Return the (X, Y) coordinate for the center point of the cell that contains the specified text.  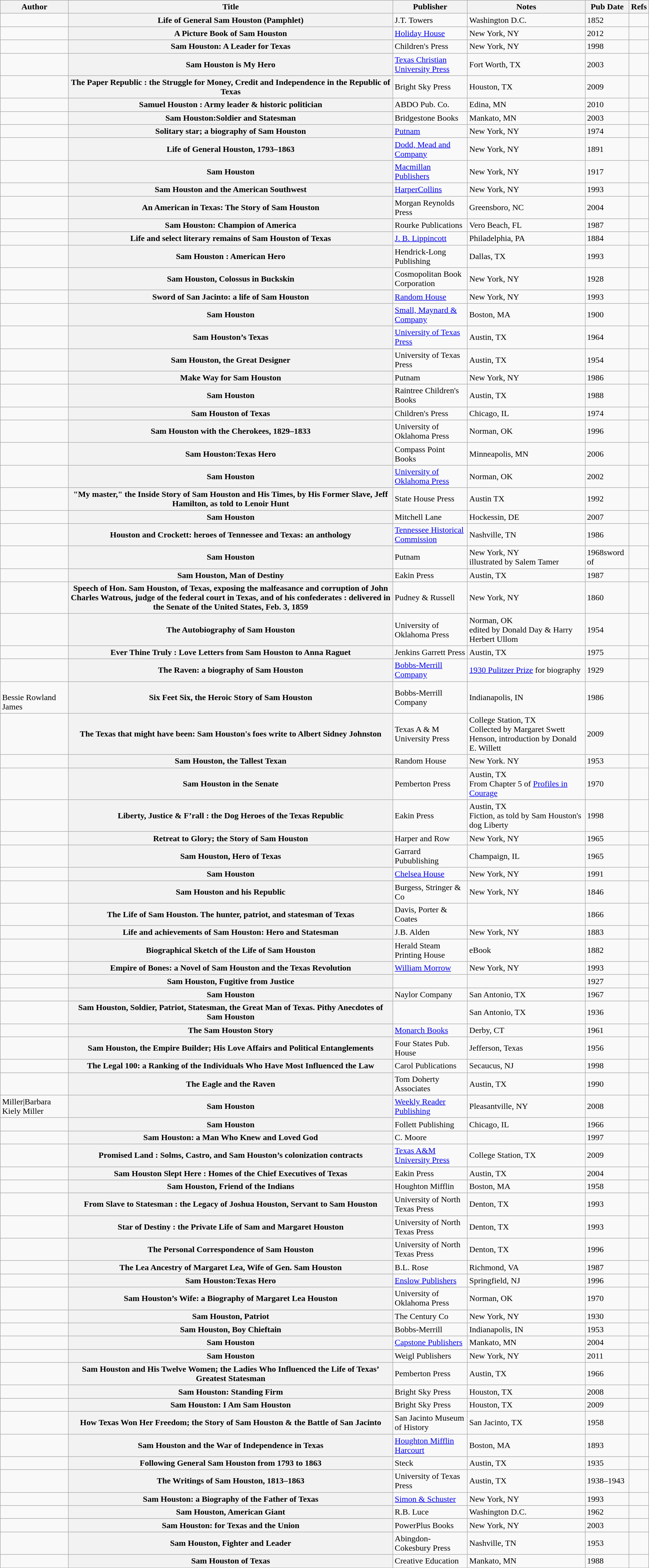
Dodd, Mead and Company (430, 149)
Springfield, NJ (526, 1281)
New York, NYillustrated by Salem Tamer (526, 558)
Solitary star; a biography of Sam Houston (231, 131)
Rourke Publications (430, 225)
Minneapolis, MN (526, 454)
College Station, TX (526, 1155)
Sword of San Jacinto: a life of Sam Houston (231, 297)
R.B. Luce (430, 1512)
2007 (607, 517)
Chelsea House (430, 874)
Abingdon-Cokesbury Press (430, 1543)
1930 Pulitzer Prize for biography (526, 670)
Sam Houston: I Am Sam Houston (231, 1405)
1928 (607, 279)
Sam Houston Slept Here : Homes of the Chief Executives of Texas (231, 1173)
Carol Publications (430, 1066)
William Morrow (430, 968)
1891 (607, 149)
The Writings of Sam Houston, 1813–1863 (231, 1481)
Sam Houston’s Texas (231, 337)
Sam Houston, Fighter and Leader (231, 1543)
Empire of Bones: a Novel of Sam Houston and the Texas Revolution (231, 968)
Pub Date (607, 7)
Steck (430, 1463)
Sam Houston with the Cherokees, 1829–1833 (231, 431)
Miller|Barbara Kiely Miller (35, 1106)
C. Moore (430, 1137)
2006 (607, 454)
1964 (607, 337)
Refs (639, 7)
Garrard Pubublishing (430, 856)
Bridgestone Books (430, 118)
1860 (607, 598)
Holiday House (430, 33)
ABDO Pub. Co. (430, 105)
Austin, TXFrom Chapter 5 of Profiles in Courage (526, 784)
The Century Co (430, 1316)
Tom Doherty Associates (430, 1084)
Tennessee Historical Commission (430, 535)
J. B. Lippincott (430, 239)
Weekly Reader Publishing (430, 1106)
The Life of Sam Houston. The hunter, patriot, and statesman of Texas (231, 915)
Naylor Company (430, 994)
Texas A & M University Press (430, 734)
Bessie Rowland James (35, 697)
Raintree Children's Books (430, 395)
1997 (607, 1137)
Pleasantville, NY (526, 1106)
Sam Houston is My Hero (231, 64)
Four States Pub. House (430, 1048)
Capstone Publishers (430, 1343)
Champaign, IL (526, 856)
Samuel Houston : Army leader & historic politician (231, 105)
1884 (607, 239)
Sam Houston: Standing Firm (231, 1392)
Morgan Reynolds Press (430, 207)
Jefferson, Texas (526, 1048)
Houston and Crockett: heroes of Tennessee and Texas: an anthology (231, 535)
1846 (607, 892)
Sam Houston:Soldier and Statesman (231, 118)
J.B. Alden (430, 932)
Herald Steam Printing House (430, 950)
Sam Houston: Champion of America (231, 225)
Texas A&M University Press (430, 1155)
Sam Houston: a Biography of the Father of Texas (231, 1499)
Life of General Houston, 1793–1863 (231, 149)
Sam Houston, Patriot (231, 1316)
Sam Houston, Hero of Texas (231, 856)
Sam Houston: for Texas and the Union (231, 1525)
The Personal Correspondence of Sam Houston (231, 1250)
1990 (607, 1084)
Ever Thine Truly : Love Letters from Sam Houston to Anna Raguet (231, 652)
Jenkins Garrett Press (430, 652)
Sam Houston: a Man Who Knew and Loved God (231, 1137)
Weigl Publishers (430, 1356)
1866 (607, 915)
1882 (607, 950)
Sam Houston’s Wife: a Biography of Margaret Lea Houston (231, 1298)
Austin, TXFiction, as told by Sam Houston's dog Liberty (526, 816)
San Jacinto Museum of History (430, 1422)
1975 (607, 652)
Sam Houston, Colossus in Buckskin (231, 279)
Sam Houston and his Republic (231, 892)
2010 (607, 105)
Sam Houston, American Giant (231, 1512)
Life of General Sam Houston (Pamphlet) (231, 20)
Davis, Porter & Coates (430, 915)
New York. NY (526, 761)
Houghton Mifflin (430, 1187)
1938–1943 (607, 1481)
The Raven: a biography of Sam Houston (231, 670)
1917 (607, 171)
Sam Houston and His Twelve Women; the Ladies Who Influenced the Life of Texas’ Greatest Statesman (231, 1374)
Dallas, TX (526, 257)
1962 (607, 1512)
Life and achievements of Sam Houston: Hero and Statesman (231, 932)
1956 (607, 1048)
Pudney & Russell (430, 598)
Follett Publishing (430, 1124)
College Station, TXCollected by Margaret Swett Henson, introduction by Donald E. Willett (526, 734)
Sam Houston, the Tallest Texan (231, 761)
1930 (607, 1316)
Sam Houston, the Great Designer (231, 360)
A Picture Book of Sam Houston (231, 33)
1961 (607, 1030)
Vero Beach, FL (526, 225)
Promised Land : Solms, Castro, and Sam Houston’s colonization contracts (231, 1155)
Monarch Books (430, 1030)
Enslow Publishers (430, 1281)
Retreat to Glory; the Story of Sam Houston (231, 838)
Hendrick-Long Publishing (430, 257)
J.T. Towers (430, 20)
Star of Destiny : the Private Life of Sam and Margaret Houston (231, 1227)
Cosmopolitan Book Corporation (430, 279)
2002 (607, 476)
The Paper Republic : the Struggle for Money, Credit and Independence in the Republic of Texas (231, 87)
1935 (607, 1463)
1883 (607, 932)
Texas Christian University Press (430, 64)
Burgess, Stringer & Co (430, 892)
2012 (607, 33)
From Slave to Statesman : the Legacy of Joshua Houston, Servant to Sam Houston (231, 1205)
Sam Houston: A Leader for Texas (231, 46)
The Autobiography of Sam Houston (231, 630)
B.L. Rose (430, 1267)
Title (231, 7)
Richmond, VA (526, 1267)
Biographical Sketch of the Life of Sam Houston (231, 950)
1900 (607, 315)
State House Press (430, 499)
1967 (607, 994)
An American in Texas: The Story of Sam Houston (231, 207)
The Lea Ancestry of Margaret Lea, Wife of Gen. Sam Houston (231, 1267)
Mitchell Lane (430, 517)
The Sam Houston Story (231, 1030)
Edina, MN (526, 105)
Houghton Mifflin Harcourt (430, 1445)
Greensboro, NC (526, 207)
Sam Houston, Friend of the Indians (231, 1187)
Six Feet Six, the Heroic Story of Sam Houston (231, 697)
Simon & Schuster (430, 1499)
1893 (607, 1445)
How Texas Won Her Freedom; the Story of Sam Houston & the Battle of San Jacinto (231, 1422)
1929 (607, 670)
Sam Houston : American Hero (231, 257)
eBook (526, 950)
Sam Houston, Man of Destiny (231, 575)
Life and select literary remains of Sam Houston of Texas (231, 239)
Publisher (430, 7)
Creative Education (430, 1561)
PowerPlus Books (430, 1525)
The Texas that might have been: Sam Houston's foes write to Albert Sidney Johnston (231, 734)
Austin TX (526, 499)
The Legal 100: a Ranking of the Individuals Who Have Most Influenced the Law (231, 1066)
Sam Houston in the Senate (231, 784)
1936 (607, 1013)
1992 (607, 499)
Liberty, Justice & F’rall : the Dog Heroes of the Texas Republic (231, 816)
Fort Worth, TX (526, 64)
Notes (526, 7)
"My master," the Inside Story of Sam Houston and His Times, by His Former Slave, Jeff Hamilton, as told to Lenoir Hunt (231, 499)
Sam Houston, Fugitive from Justice (231, 981)
2011 (607, 1356)
Sam Houston, Soldier, Patriot, Statesman, the Great Man of Texas. Pithy Anecdotes of Sam Houston (231, 1013)
The Eagle and the Raven (231, 1084)
Philadelphia, PA (526, 239)
1927 (607, 981)
HarperCollins (430, 189)
Author (35, 7)
Sam Houston and the American Southwest (231, 189)
Bobbs-Merrill (430, 1329)
Sam Houston, Boy Chieftain (231, 1329)
Harper and Row (430, 838)
Small, Maynard & Company (430, 315)
Norman, OK edited by Donald Day & Harry Herbert Ullom (526, 630)
1991 (607, 874)
Macmillan Publishers (430, 171)
Secaucus, NJ (526, 1066)
Sam Houston and the War of Independence in Texas (231, 1445)
San Jacinto, TX (526, 1422)
Make Way for Sam Houston (231, 378)
1968sword of (607, 558)
Derby, CT (526, 1030)
Sam Houston, the Empire Builder; His Love Affairs and Political Entanglements (231, 1048)
1852 (607, 20)
Following General Sam Houston from 1793 to 1863 (231, 1463)
Hockessin, DE (526, 517)
Compass Point Books (430, 454)
